Detect which cell encompasses the target text, then output its (x, y) center coordinate. 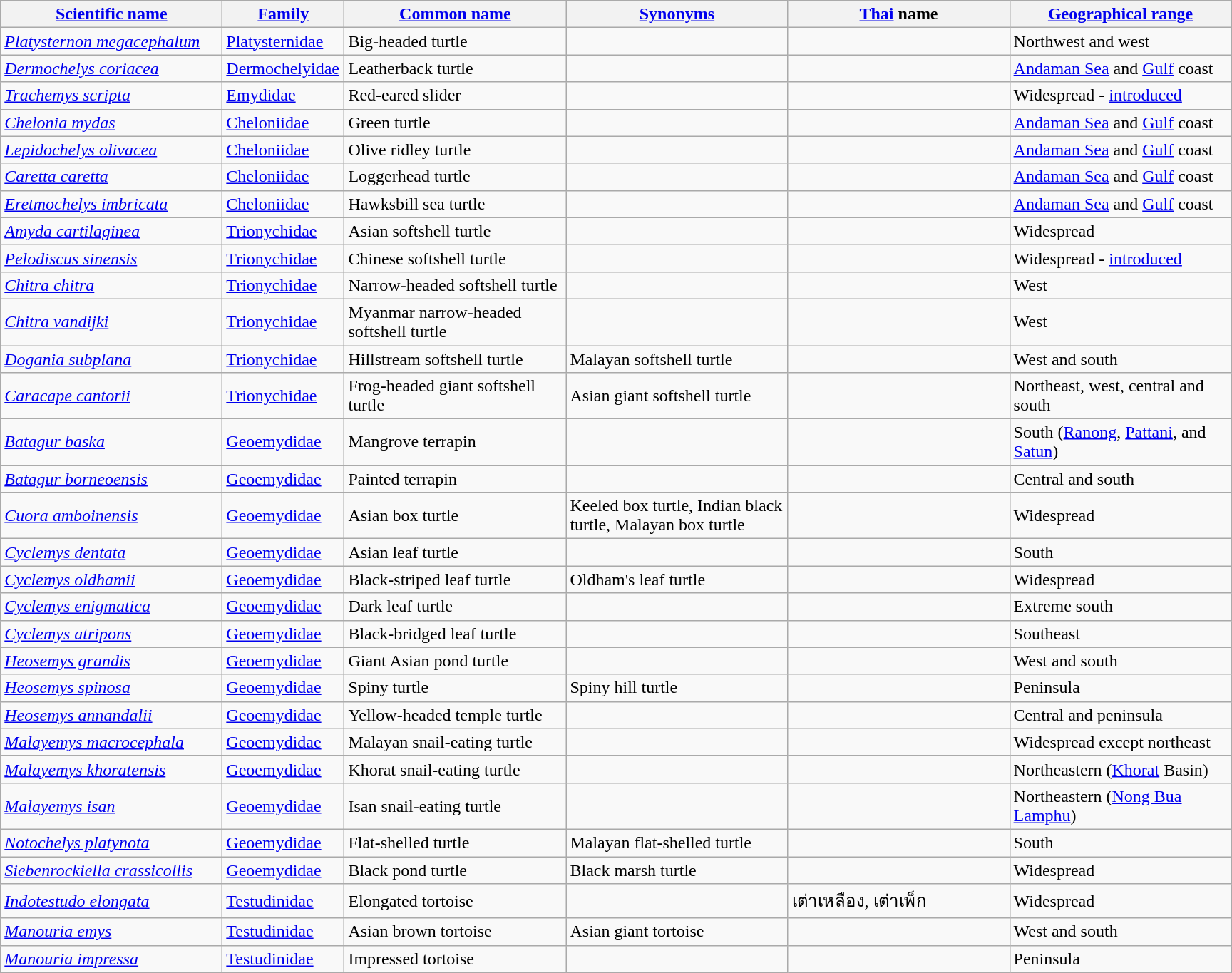
Manouria emys (111, 932)
Northwest and west (1121, 41)
Widespread except northeast (1121, 742)
Olive ridley turtle (455, 150)
Platysternidae (284, 41)
Caretta caretta (111, 177)
Caracape cantorii (111, 396)
Keeled box turtle, Indian black turtle, Malayan box turtle (677, 516)
Notochelys platynota (111, 843)
Common name (455, 14)
Central and south (1121, 479)
Malayan snail-eating turtle (455, 742)
Flat-shelled turtle (455, 843)
Giant Asian pond turtle (455, 661)
Elongated tortoise (455, 901)
Malayemys macrocephala (111, 742)
Green turtle (455, 123)
Synonyms (677, 14)
Malayan softshell turtle (677, 359)
Malayan flat-shelled turtle (677, 843)
Cyclemys oldhamii (111, 580)
Asian brown tortoise (455, 932)
Leatherback turtle (455, 68)
Cyclemys atripons (111, 634)
Impressed tortoise (455, 959)
Cyclemys enigmatica (111, 607)
Painted terrapin (455, 479)
Extreme south (1121, 607)
Malayemys isan (111, 805)
Geographical range (1121, 14)
Asian giant softshell turtle (677, 396)
Spiny hill turtle (677, 688)
Asian leaf turtle (455, 552)
Northeastern (Khorat Basin) (1121, 769)
Big-headed turtle (455, 41)
Northeast, west, central and south (1121, 396)
Hawksbill sea turtle (455, 204)
เต่าเหลือง, เต่าเพ็ก (898, 901)
Lepidochelys olivacea (111, 150)
Heosemys spinosa (111, 688)
Asian giant tortoise (677, 932)
South (Ranong, Pattani, and Satun) (1121, 442)
Chitra chitra (111, 285)
Hillstream softshell turtle (455, 359)
Batagur borneoensis (111, 479)
Spiny turtle (455, 688)
Malayemys khoratensis (111, 769)
Amyda cartilaginea (111, 231)
Oldham's leaf turtle (677, 580)
Yellow-headed temple turtle (455, 715)
Narrow-headed softshell turtle (455, 285)
Eretmochelys imbricata (111, 204)
Dermochelys coriacea (111, 68)
Black-striped leaf turtle (455, 580)
Manouria impressa (111, 959)
Trachemys scripta (111, 96)
Chinese softshell turtle (455, 258)
Thai name (898, 14)
Isan snail-eating turtle (455, 805)
Emydidae (284, 96)
Family (284, 14)
Myanmar narrow-headed softshell turtle (455, 322)
Indotestudo elongata (111, 901)
Northeastern (Nong Bua Lamphu) (1121, 805)
Pelodiscus sinensis (111, 258)
Mangrove terrapin (455, 442)
Black marsh turtle (677, 870)
Dark leaf turtle (455, 607)
Cyclemys dentata (111, 552)
Asian box turtle (455, 516)
Loggerhead turtle (455, 177)
Chitra vandijki (111, 322)
Black pond turtle (455, 870)
Heosemys annandalii (111, 715)
Heosemys grandis (111, 661)
Siebenrockiella crassicollis (111, 870)
Scientific name (111, 14)
Dogania subplana (111, 359)
Central and peninsula (1121, 715)
Red-eared slider (455, 96)
Asian softshell turtle (455, 231)
Batagur baska (111, 442)
Southeast (1121, 634)
Khorat snail-eating turtle (455, 769)
Chelonia mydas (111, 123)
Cuora amboinensis (111, 516)
Black-bridged leaf turtle (455, 634)
Frog-headed giant softshell turtle (455, 396)
Dermochelyidae (284, 68)
Platysternon megacephalum (111, 41)
